Capture the cell that displays the provided text and extract its [x, y] central coordinate. 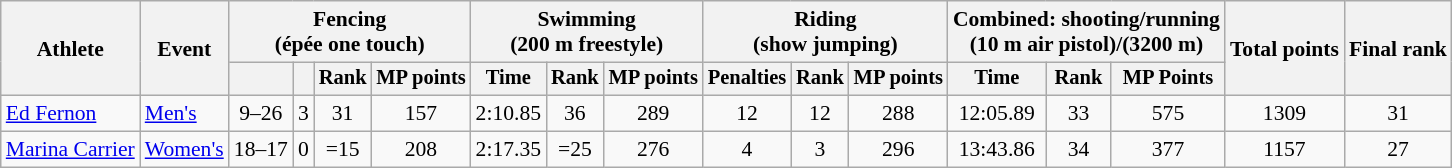
276 [654, 150]
=25 [575, 150]
18–17 [261, 150]
27 [1398, 150]
Riding(show jumping) [826, 32]
13:43.86 [997, 150]
12:05.89 [997, 114]
2:10.85 [508, 114]
36 [575, 114]
MP Points [1168, 79]
377 [1168, 150]
Men's [184, 114]
296 [898, 150]
575 [1168, 114]
2:17.35 [508, 150]
9–26 [261, 114]
Swimming(200 m freestyle) [587, 32]
Total points [1284, 48]
Ed Fernon [70, 114]
Fencing(épée one touch) [350, 32]
208 [420, 150]
Athlete [70, 48]
Penalties [747, 79]
157 [420, 114]
Combined: shooting/running(10 m air pistol)/(3200 m) [1086, 32]
1309 [1284, 114]
33 [1078, 114]
289 [654, 114]
Event [184, 48]
Final rank [1398, 48]
=15 [343, 150]
4 [747, 150]
288 [898, 114]
Women's [184, 150]
0 [304, 150]
1157 [1284, 150]
Marina Carrier [70, 150]
34 [1078, 150]
